Detect which cell encompasses the target text, then output its (x, y) center coordinate. 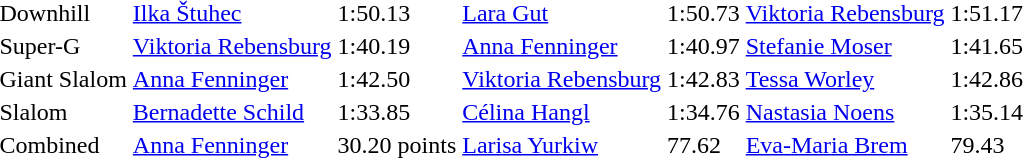
Nastasia Noens (845, 112)
Tessa Worley (845, 79)
1:40.97 (704, 46)
1:33.85 (397, 112)
Stefanie Moser (845, 46)
Bernadette Schild (232, 112)
1:42.83 (704, 79)
Célina Hangl (562, 112)
1:42.50 (397, 79)
1:34.76 (704, 112)
1:40.19 (397, 46)
